Return (x, y) of the center of cell containing provided text 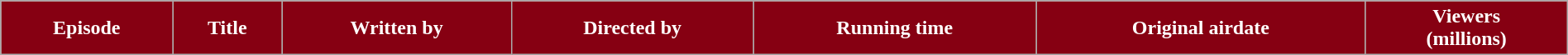
Original airdate (1201, 28)
Episode (87, 28)
Title (227, 28)
Viewers(millions) (1466, 28)
Running time (895, 28)
Written by (397, 28)
Directed by (632, 28)
